Determine the [x, y] coordinate at the center of the cell enclosing the given text.  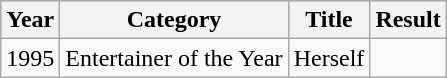
Result [408, 20]
Title [329, 20]
Category [174, 20]
Year [30, 20]
Entertainer of the Year [174, 58]
Herself [329, 58]
1995 [30, 58]
